For the text-containing cell, return its midpoint in (X, Y) coordinate format. 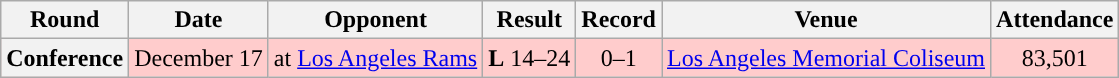
Opponent (375, 20)
0–1 (619, 58)
Conference (65, 58)
Attendance (1055, 20)
Date (199, 20)
Venue (826, 20)
at Los Angeles Rams (375, 58)
Round (65, 20)
Los Angeles Memorial Coliseum (826, 58)
Result (530, 20)
83,501 (1055, 58)
Record (619, 20)
L 14–24 (530, 58)
December 17 (199, 58)
